Search for the cell housing the specified text and yield its [x, y] center coordinate. 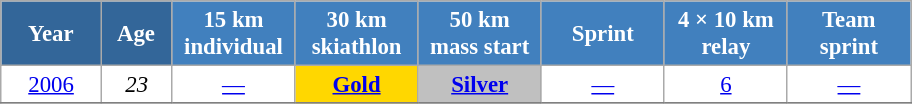
30 km skiathlon [356, 34]
Team sprint [848, 34]
50 km mass start [480, 34]
6 [726, 85]
23 [136, 85]
15 km individual [234, 34]
Silver [480, 85]
Year [52, 34]
Sprint [602, 34]
Gold [356, 85]
4 × 10 km relay [726, 34]
2006 [52, 85]
Age [136, 34]
